Extract the (X, Y) coordinate from the center of the cell holding the provided text.  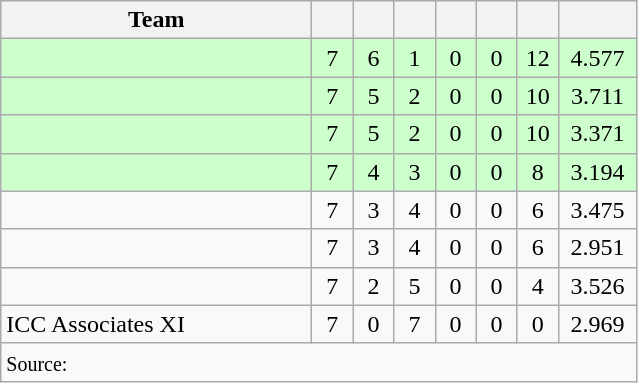
4.577 (598, 58)
2.969 (598, 324)
2.951 (598, 248)
3.711 (598, 96)
3.475 (598, 210)
Source: (319, 362)
Team (156, 20)
1 (414, 58)
8 (538, 172)
ICC Associates XI (156, 324)
3.194 (598, 172)
12 (538, 58)
3.526 (598, 286)
3.371 (598, 134)
